From the cell containing the given text, extract its center point as [x, y] coordinate. 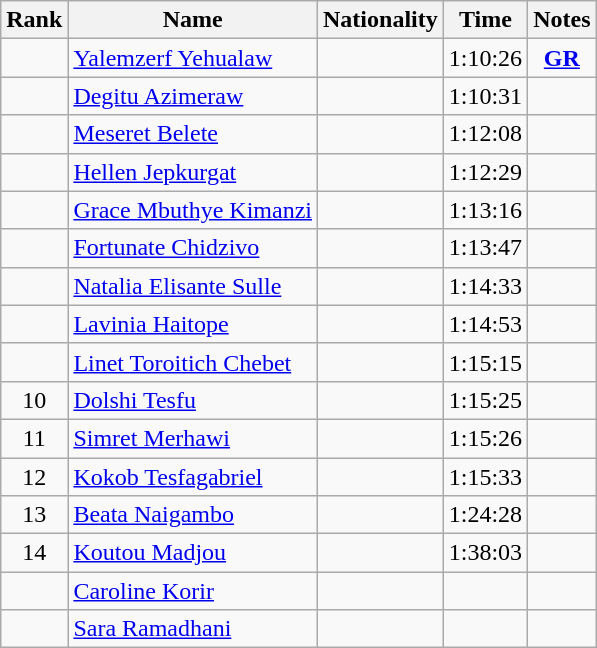
Yalemzerf Yehualaw [193, 58]
1:14:53 [485, 324]
1:12:29 [485, 172]
Notes [562, 20]
Rank [34, 20]
14 [34, 553]
12 [34, 477]
1:24:28 [485, 515]
10 [34, 400]
GR [562, 58]
Sara Ramadhani [193, 629]
Lavinia Haitope [193, 324]
Meseret Belete [193, 134]
1:12:08 [485, 134]
1:15:33 [485, 477]
Natalia Elisante Sulle [193, 286]
1:15:25 [485, 400]
1:13:16 [485, 210]
Nationality [381, 20]
Grace Mbuthye Kimanzi [193, 210]
Linet Toroitich Chebet [193, 362]
Simret Merhawi [193, 438]
Degitu Azimeraw [193, 96]
1:38:03 [485, 553]
11 [34, 438]
1:13:47 [485, 248]
Time [485, 20]
13 [34, 515]
Kokob Tesfagabriel [193, 477]
1:14:33 [485, 286]
Caroline Korir [193, 591]
Name [193, 20]
1:15:15 [485, 362]
Dolshi Tesfu [193, 400]
Fortunate Chidzivo [193, 248]
1:15:26 [485, 438]
Beata Naigambo [193, 515]
Hellen Jepkurgat [193, 172]
Koutou Madjou [193, 553]
1:10:26 [485, 58]
1:10:31 [485, 96]
